Find where the given text appears and provide that cell's center as [X, Y] coordinate. 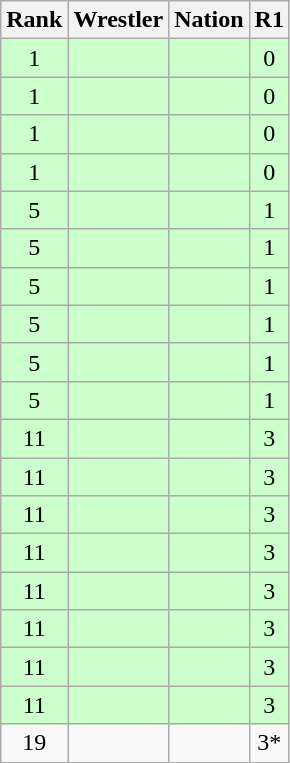
Nation [209, 20]
R1 [269, 20]
Rank [34, 20]
Wrestler [118, 20]
19 [34, 743]
3* [269, 743]
